Locate the cell with the specified text and output its (X, Y) center coordinate. 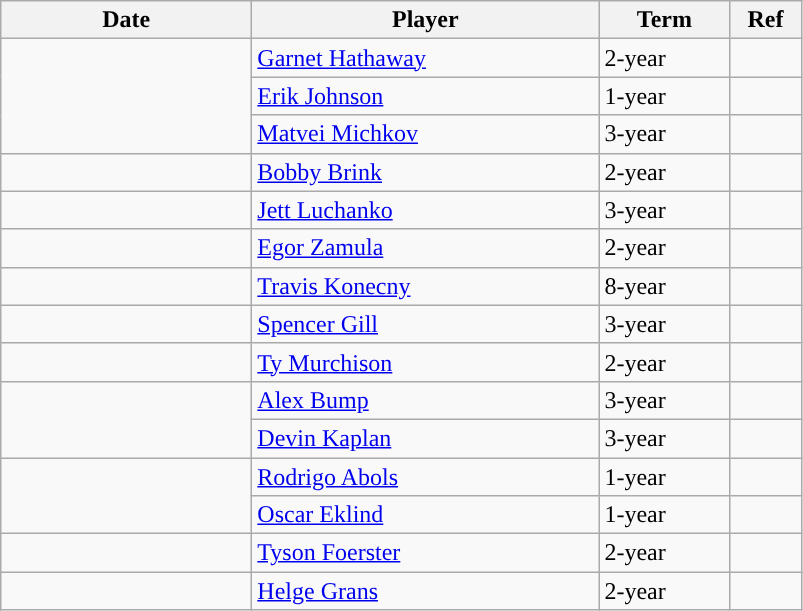
Ty Murchison (426, 362)
Term (664, 20)
Oscar Eklind (426, 515)
8-year (664, 286)
Tyson Foerster (426, 553)
Alex Bump (426, 400)
Egor Zamula (426, 248)
Bobby Brink (426, 172)
Matvei Michkov (426, 134)
Helge Grans (426, 591)
Garnet Hathaway (426, 58)
Erik Johnson (426, 96)
Rodrigo Abols (426, 477)
Date (126, 20)
Devin Kaplan (426, 438)
Travis Konecny (426, 286)
Spencer Gill (426, 324)
Jett Luchanko (426, 210)
Player (426, 20)
Ref (766, 20)
